Find where the given text appears and provide that cell's center as [X, Y] coordinate. 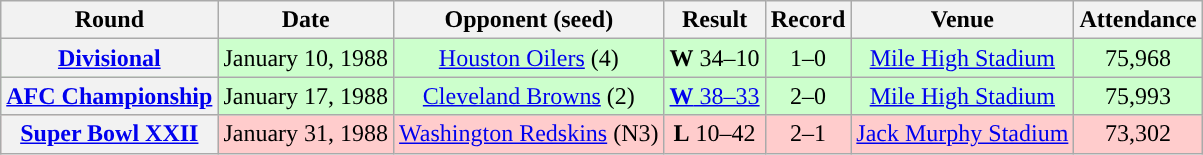
Washington Redskins (N3) [529, 134]
Record [808, 20]
Date [306, 20]
2–1 [808, 134]
73,302 [1138, 134]
January 10, 1988 [306, 58]
Houston Oilers (4) [529, 58]
Cleveland Browns (2) [529, 96]
January 17, 1988 [306, 96]
Round [110, 20]
Super Bowl XXII [110, 134]
75,968 [1138, 58]
Opponent (seed) [529, 20]
L 10–42 [714, 134]
75,993 [1138, 96]
Venue [962, 20]
Result [714, 20]
2–0 [808, 96]
Attendance [1138, 20]
Jack Murphy Stadium [962, 134]
W 34–10 [714, 58]
January 31, 1988 [306, 134]
1–0 [808, 58]
W 38–33 [714, 96]
Divisional [110, 58]
AFC Championship [110, 96]
